Identify which cell holds the provided text, then report its [X, Y] central coordinate. 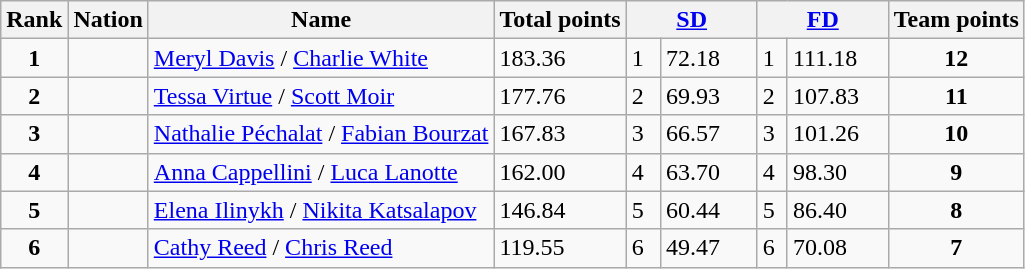
8 [956, 210]
Name [321, 20]
70.08 [838, 248]
49.47 [708, 248]
63.70 [708, 172]
FD [822, 20]
162.00 [560, 172]
10 [956, 134]
69.93 [708, 96]
SD [692, 20]
60.44 [708, 210]
72.18 [708, 58]
98.30 [838, 172]
Meryl Davis / Charlie White [321, 58]
119.55 [560, 248]
66.57 [708, 134]
167.83 [560, 134]
Tessa Virtue / Scott Moir [321, 96]
177.76 [560, 96]
183.36 [560, 58]
Nation [108, 20]
101.26 [838, 134]
111.18 [838, 58]
12 [956, 58]
Cathy Reed / Chris Reed [321, 248]
Elena Ilinykh / Nikita Katsalapov [321, 210]
107.83 [838, 96]
9 [956, 172]
11 [956, 96]
86.40 [838, 210]
Nathalie Péchalat / Fabian Bourzat [321, 134]
146.84 [560, 210]
Rank [34, 20]
7 [956, 248]
Team points [956, 20]
Total points [560, 20]
Anna Cappellini / Luca Lanotte [321, 172]
